Return (x, y) of the center of cell containing provided text 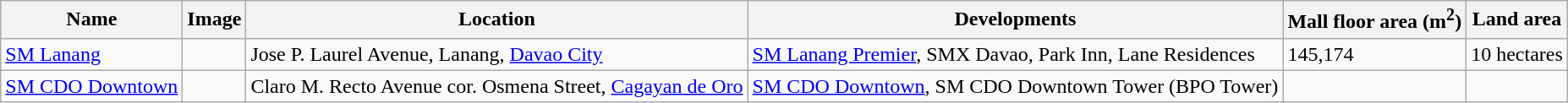
Jose P. Laurel Avenue, Lanang, Davao City (497, 54)
Image (215, 20)
Claro M. Recto Avenue cor. Osmena Street, Cagayan de Oro (497, 86)
145,174 (1375, 54)
Developments (1015, 20)
SM CDO Downtown (91, 86)
Name (91, 20)
Land area (1517, 20)
SM Lanang Premier, SMX Davao, Park Inn, Lane Residences (1015, 54)
Location (497, 20)
Mall floor area (m2) (1375, 20)
10 hectares (1517, 54)
SM Lanang (91, 54)
SM CDO Downtown, SM CDO Downtown Tower (BPO Tower) (1015, 86)
